Provide the [X, Y] coordinate of the cell's center where the given text is located.  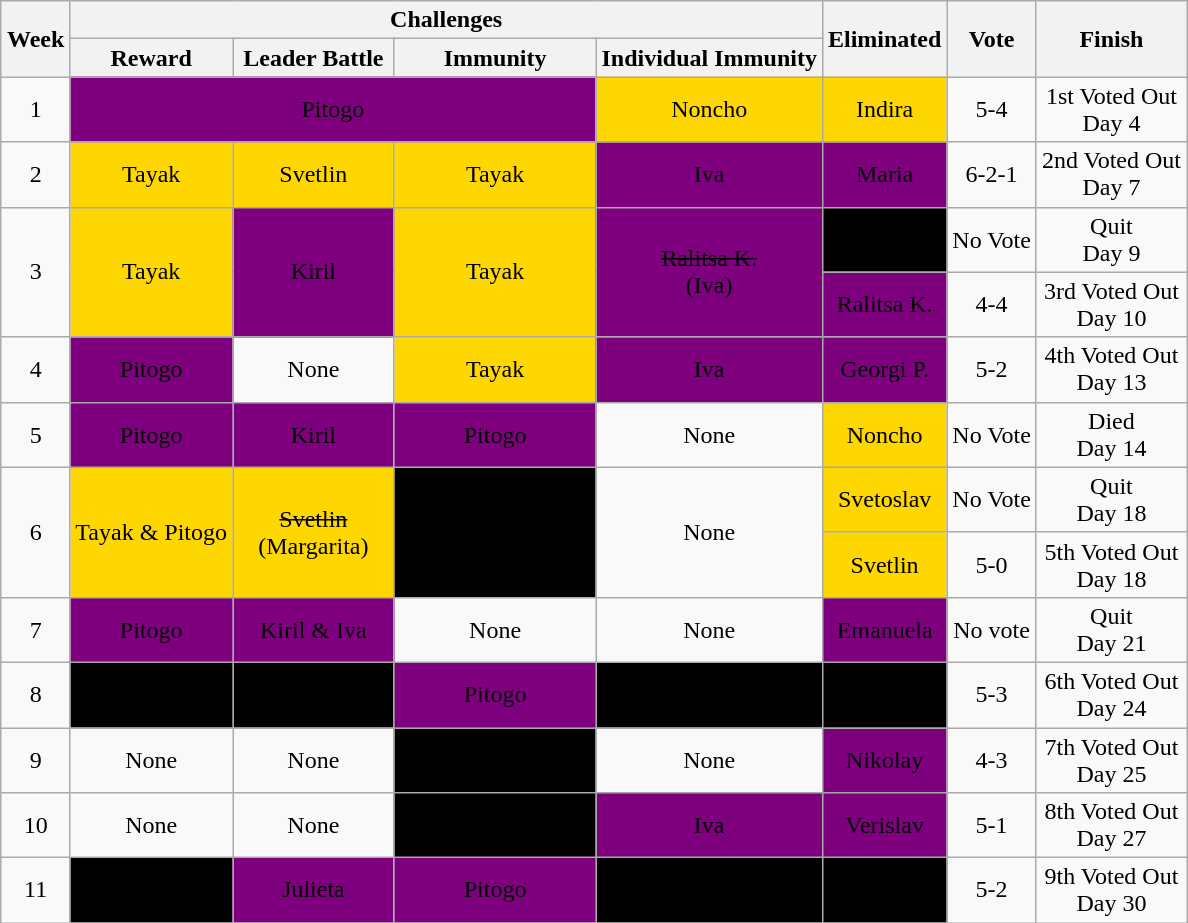
Hristina [709, 694]
Ralitsa G. [884, 890]
No vote [992, 630]
Indira [884, 110]
QuitDay 18 [1111, 500]
Nikolay & Ivan [314, 694]
7th Voted OutDay 25 [1111, 760]
Svetlin (Margarita) [314, 532]
5-3 [992, 694]
Challenges [446, 20]
Ralitsa K. [884, 304]
5-0 [992, 564]
Leader Battle [314, 58]
Georgi P. [884, 370]
10 [35, 826]
Julieta [314, 890]
5 [35, 434]
11 [35, 890]
6-2-1 [992, 174]
Verislav [884, 826]
Svetoslav [884, 500]
Individual Immunity [709, 58]
Mindanao & Pitogo [495, 532]
Plamen [884, 240]
7 [35, 630]
DiedDay 14 [1111, 434]
5-4 [992, 110]
2nd Voted OutDay 7 [1111, 174]
QuitDay 9 [1111, 240]
3rd Voted OutDay 10 [1111, 304]
Reward [152, 58]
8 [35, 694]
Ivan [884, 694]
QuitDay 21 [1111, 630]
2 [35, 174]
Emanuela [884, 630]
4th Voted OutDay 13 [1111, 370]
6 [35, 532]
Week [35, 39]
4-3 [992, 760]
3 [35, 272]
Finish [1111, 39]
Kiril & Iva [314, 630]
Maria [884, 174]
Eliminated [884, 39]
4-4 [992, 304]
9 [35, 760]
8th Voted OutDay 27 [1111, 826]
5th Voted OutDay 18 [1111, 564]
Ralitsa K.(Iva) [709, 272]
9th Voted OutDay 30 [1111, 890]
4 [35, 370]
Nikolay [884, 760]
Krika [709, 890]
1st Voted OutDay 4 [1111, 110]
Vote [992, 39]
Immunity [495, 58]
1 [35, 110]
5-1 [992, 826]
6th Voted OutDay 24 [1111, 694]
Tayak & Pitogo [152, 532]
